For the text-containing cell, return its midpoint in [X, Y] coordinate format. 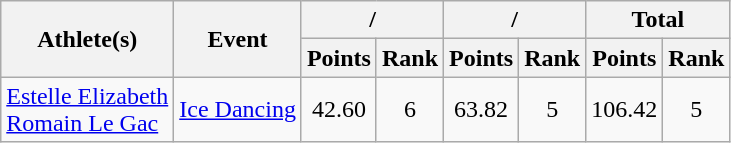
Total [658, 20]
Athlete(s) [88, 39]
Ice Dancing [238, 110]
42.60 [338, 110]
6 [410, 110]
106.42 [624, 110]
63.82 [482, 110]
Estelle ElizabethRomain Le Gac [88, 110]
Event [238, 39]
